Return [x, y] of the center of cell containing provided text 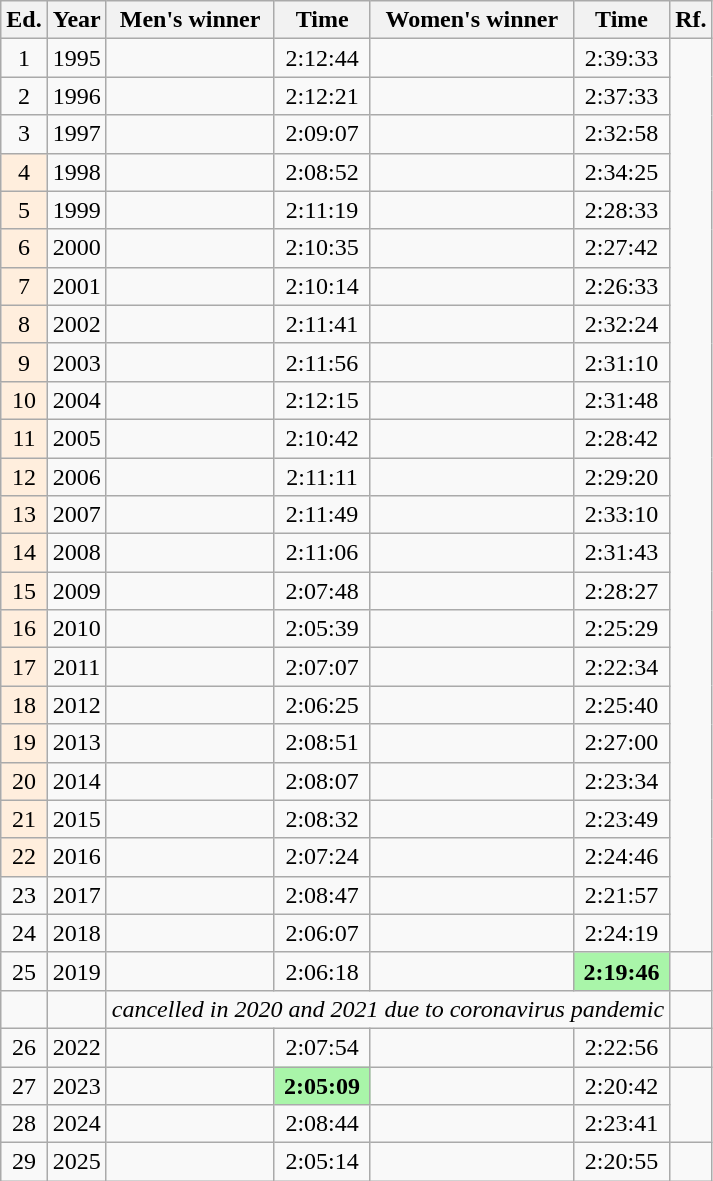
2015 [76, 819]
Ed. [24, 20]
12 [24, 477]
2:29:20 [621, 477]
2025 [76, 1162]
21 [24, 819]
2010 [76, 629]
29 [24, 1162]
2014 [76, 781]
13 [24, 515]
Women's winner [472, 20]
2:19:46 [621, 971]
2:08:47 [322, 895]
15 [24, 591]
2:24:46 [621, 857]
2:27:00 [621, 743]
2022 [76, 1047]
2:05:09 [322, 1085]
17 [24, 667]
2:24:19 [621, 933]
28 [24, 1124]
2:31:43 [621, 553]
2:07:48 [322, 591]
2:06:18 [322, 971]
25 [24, 971]
2009 [76, 591]
2:08:51 [322, 743]
2:10:35 [322, 248]
2013 [76, 743]
2:33:10 [621, 515]
2:22:34 [621, 667]
9 [24, 362]
2:12:44 [322, 58]
7 [24, 286]
2:11:56 [322, 362]
2:20:55 [621, 1162]
1998 [76, 172]
2:08:52 [322, 172]
6 [24, 248]
3 [24, 134]
2018 [76, 933]
2023 [76, 1085]
20 [24, 781]
2:32:58 [621, 134]
2:26:33 [621, 286]
1995 [76, 58]
2:07:24 [322, 857]
2:39:33 [621, 58]
18 [24, 705]
2:11:19 [322, 210]
24 [24, 933]
2:10:14 [322, 286]
23 [24, 895]
1999 [76, 210]
2:06:25 [322, 705]
2:22:56 [621, 1047]
2:28:27 [621, 591]
2:10:42 [322, 438]
2:31:10 [621, 362]
8 [24, 324]
2:06:07 [322, 933]
2007 [76, 515]
2 [24, 96]
2000 [76, 248]
26 [24, 1047]
27 [24, 1085]
2:23:34 [621, 781]
2:37:33 [621, 96]
2:11:06 [322, 553]
cancelled in 2020 and 2021 due to coronavirus pandemic [388, 1009]
2001 [76, 286]
2:11:11 [322, 477]
2:21:57 [621, 895]
Year [76, 20]
2:09:07 [322, 134]
2016 [76, 857]
Men's winner [190, 20]
2017 [76, 895]
22 [24, 857]
2005 [76, 438]
2:12:21 [322, 96]
2011 [76, 667]
2:20:42 [621, 1085]
2:34:25 [621, 172]
2:28:42 [621, 438]
2:11:49 [322, 515]
2004 [76, 400]
2:31:48 [621, 400]
2:07:07 [322, 667]
2:12:15 [322, 400]
Rf. [691, 20]
2:08:44 [322, 1124]
2:23:41 [621, 1124]
19 [24, 743]
2:08:32 [322, 819]
1997 [76, 134]
16 [24, 629]
2:11:41 [322, 324]
10 [24, 400]
2019 [76, 971]
2003 [76, 362]
2:25:40 [621, 705]
1996 [76, 96]
2:32:24 [621, 324]
2:25:29 [621, 629]
2:28:33 [621, 210]
2:07:54 [322, 1047]
14 [24, 553]
11 [24, 438]
2:27:42 [621, 248]
2006 [76, 477]
2:05:39 [322, 629]
2024 [76, 1124]
2:05:14 [322, 1162]
2012 [76, 705]
5 [24, 210]
4 [24, 172]
1 [24, 58]
2:08:07 [322, 781]
2002 [76, 324]
2:23:49 [621, 819]
2008 [76, 553]
